Return [X, Y] of the center of cell containing provided text 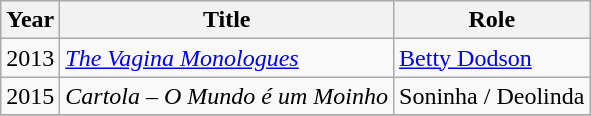
Title [227, 20]
Soninha / Deolinda [492, 96]
Betty Dodson [492, 58]
2015 [30, 96]
The Vagina Monologues [227, 58]
Cartola – O Mundo é um Moinho [227, 96]
Year [30, 20]
Role [492, 20]
2013 [30, 58]
